Search for the cell housing the specified text and yield its (X, Y) center coordinate. 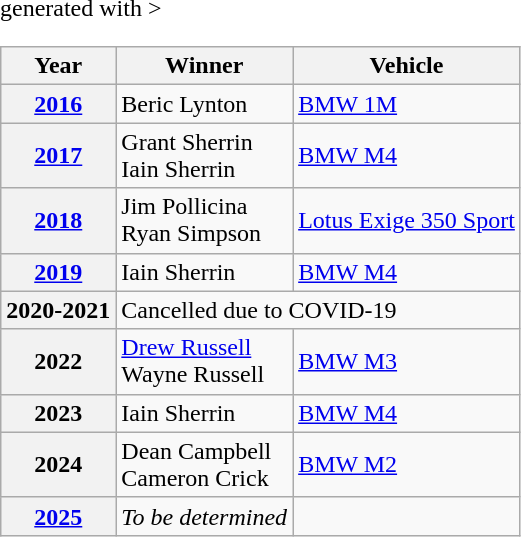
2017 (58, 156)
2022 (58, 362)
BMW 1M (407, 104)
2020-2021 (58, 310)
Year (58, 66)
Winner (204, 66)
2025 (58, 516)
2023 (58, 413)
Vehicle (407, 66)
2024 (58, 464)
Grant SherrinIain Sherrin (204, 156)
Cancelled due to COVID-19 (318, 310)
Lotus Exige 350 Sport (407, 220)
2016 (58, 104)
Dean CampbellCameron Crick (204, 464)
Beric Lynton (204, 104)
Jim PollicinaRyan Simpson (204, 220)
Drew RussellWayne Russell (204, 362)
2019 (58, 272)
To be determined (204, 516)
BMW M2 (407, 464)
2018 (58, 220)
BMW M3 (407, 362)
